Extract the (X, Y) coordinate from the center of the cell holding the provided text.  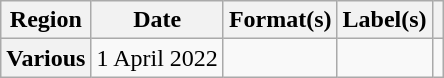
Date (157, 20)
Region (46, 20)
1 April 2022 (157, 58)
Format(s) (280, 20)
Label(s) (384, 20)
Various (46, 58)
